Identify which cell holds the provided text, then report its (X, Y) central coordinate. 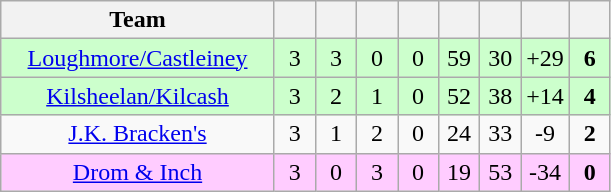
53 (500, 172)
19 (460, 172)
Kilsheelan/Kilcash (138, 96)
24 (460, 134)
Drom & Inch (138, 172)
59 (460, 58)
-34 (546, 172)
33 (500, 134)
-9 (546, 134)
J.K. Bracken's (138, 134)
52 (460, 96)
4 (590, 96)
6 (590, 58)
+29 (546, 58)
30 (500, 58)
Loughmore/Castleiney (138, 58)
+14 (546, 96)
Team (138, 20)
38 (500, 96)
